Find where the given text appears and provide that cell's center as [x, y] coordinate. 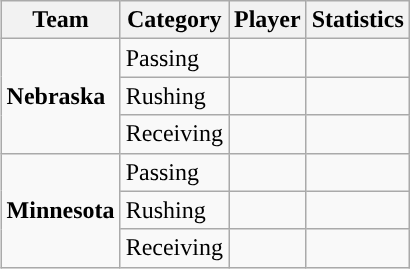
Team [60, 20]
Player [267, 20]
Minnesota [60, 210]
Category [174, 20]
Nebraska [60, 96]
Statistics [358, 20]
